From the cell containing the given text, extract its center point as [x, y] coordinate. 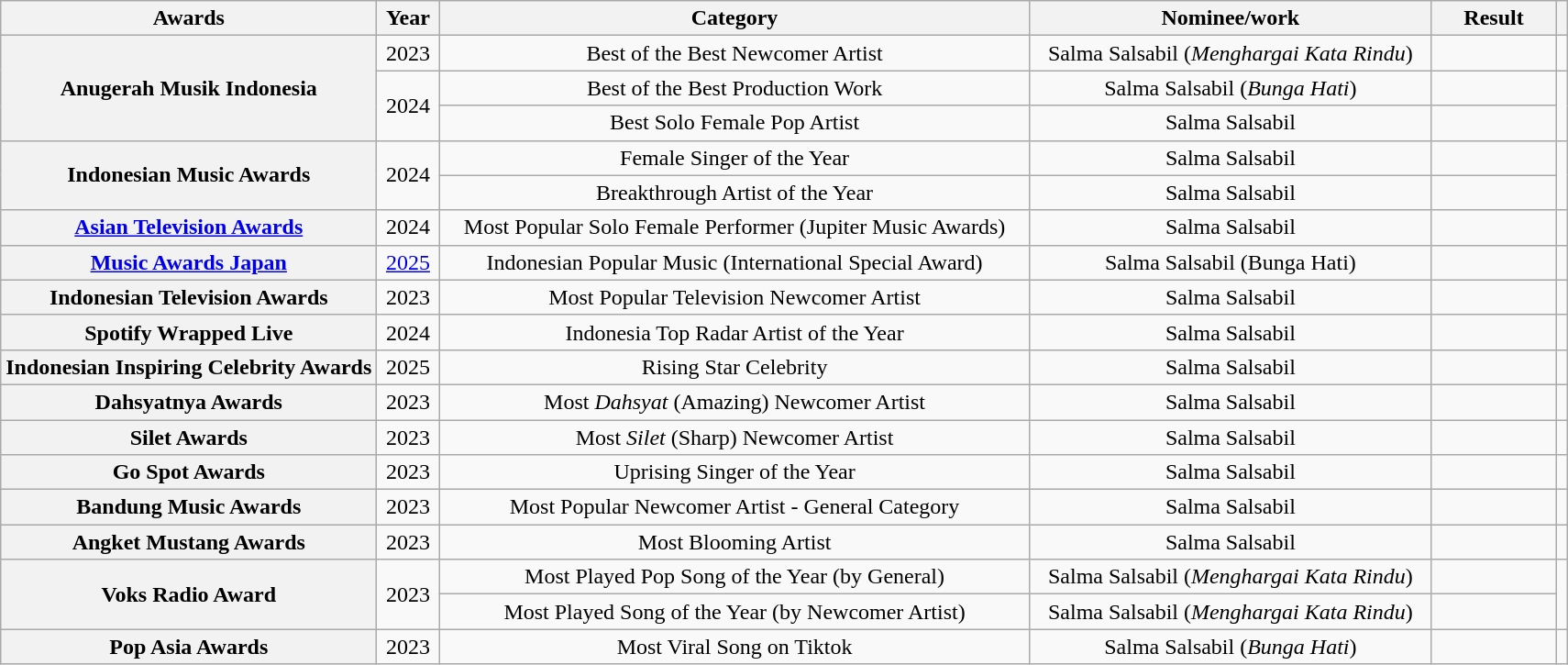
Music Awards Japan [189, 262]
Go Spot Awards [189, 472]
Bandung Music Awards [189, 507]
Angket Mustang Awards [189, 542]
Best of the Best Production Work [734, 88]
Best Solo Female Pop Artist [734, 123]
Indonesian Popular Music (International Special Award) [734, 262]
Most Silet (Sharp) Newcomer Artist [734, 438]
Uprising Singer of the Year [734, 472]
Most Viral Song on Tiktok [734, 647]
Most Popular Newcomer Artist - General Category [734, 507]
Indonesian Music Awards [189, 175]
Most Blooming Artist [734, 542]
Silet Awards [189, 438]
Female Singer of the Year [734, 158]
Result [1495, 18]
Category [734, 18]
Most Played Song of the Year (by Newcomer Artist) [734, 612]
Anugerah Musik Indonesia [189, 88]
Indonesian Television Awards [189, 297]
Nominee/work [1231, 18]
Best of the Best Newcomer Artist [734, 53]
Indonesian Inspiring Celebrity Awards [189, 367]
Year [408, 18]
Voks Radio Award [189, 594]
Asian Television Awards [189, 227]
Dahsyatnya Awards [189, 402]
Most Played Pop Song of the Year (by General) [734, 577]
Spotify Wrapped Live [189, 332]
Most Dahsyat (Amazing) Newcomer Artist [734, 402]
Breakthrough Artist of the Year [734, 193]
Most Popular Solo Female Performer (Jupiter Music Awards) [734, 227]
Most Popular Television Newcomer Artist [734, 297]
Pop Asia Awards [189, 647]
Indonesia Top Radar Artist of the Year [734, 332]
Awards [189, 18]
Rising Star Celebrity [734, 367]
